Return [x, y] of the center of cell containing provided text 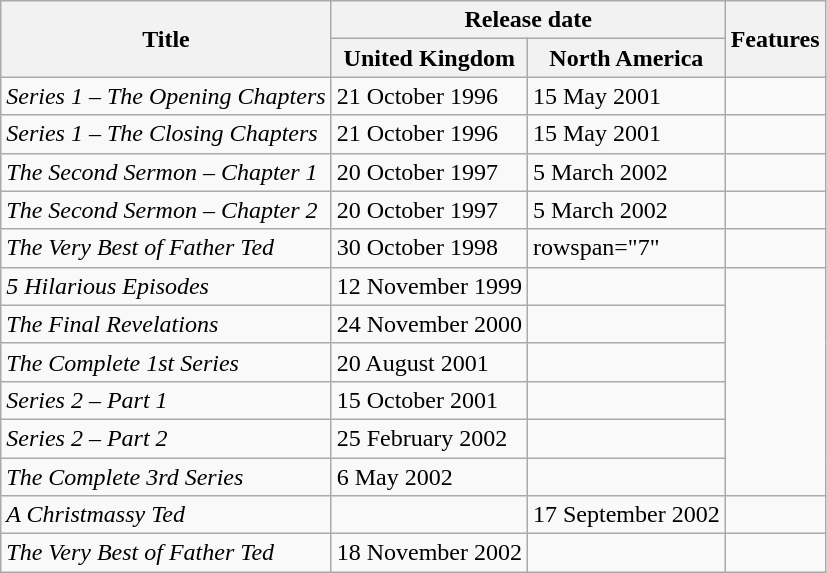
The Second Sermon – Chapter 2 [166, 210]
17 September 2002 [626, 515]
18 November 2002 [429, 553]
6 May 2002 [429, 477]
rowspan="7" [626, 248]
Title [166, 39]
A Christmassy Ted [166, 515]
Series 2 – Part 1 [166, 400]
12 November 1999 [429, 286]
5 Hilarious Episodes [166, 286]
United Kingdom [429, 58]
25 February 2002 [429, 438]
Series 2 – Part 2 [166, 438]
The Complete 3rd Series [166, 477]
Series 1 – The Opening Chapters [166, 96]
15 October 2001 [429, 400]
The Final Revelations [166, 324]
20 August 2001 [429, 362]
Series 1 – The Closing Chapters [166, 134]
24 November 2000 [429, 324]
The Complete 1st Series [166, 362]
Release date [528, 20]
30 October 1998 [429, 248]
The Second Sermon – Chapter 1 [166, 172]
Features [775, 39]
North America [626, 58]
